Provide the (x, y) coordinate of the cell's center where the given text is located.  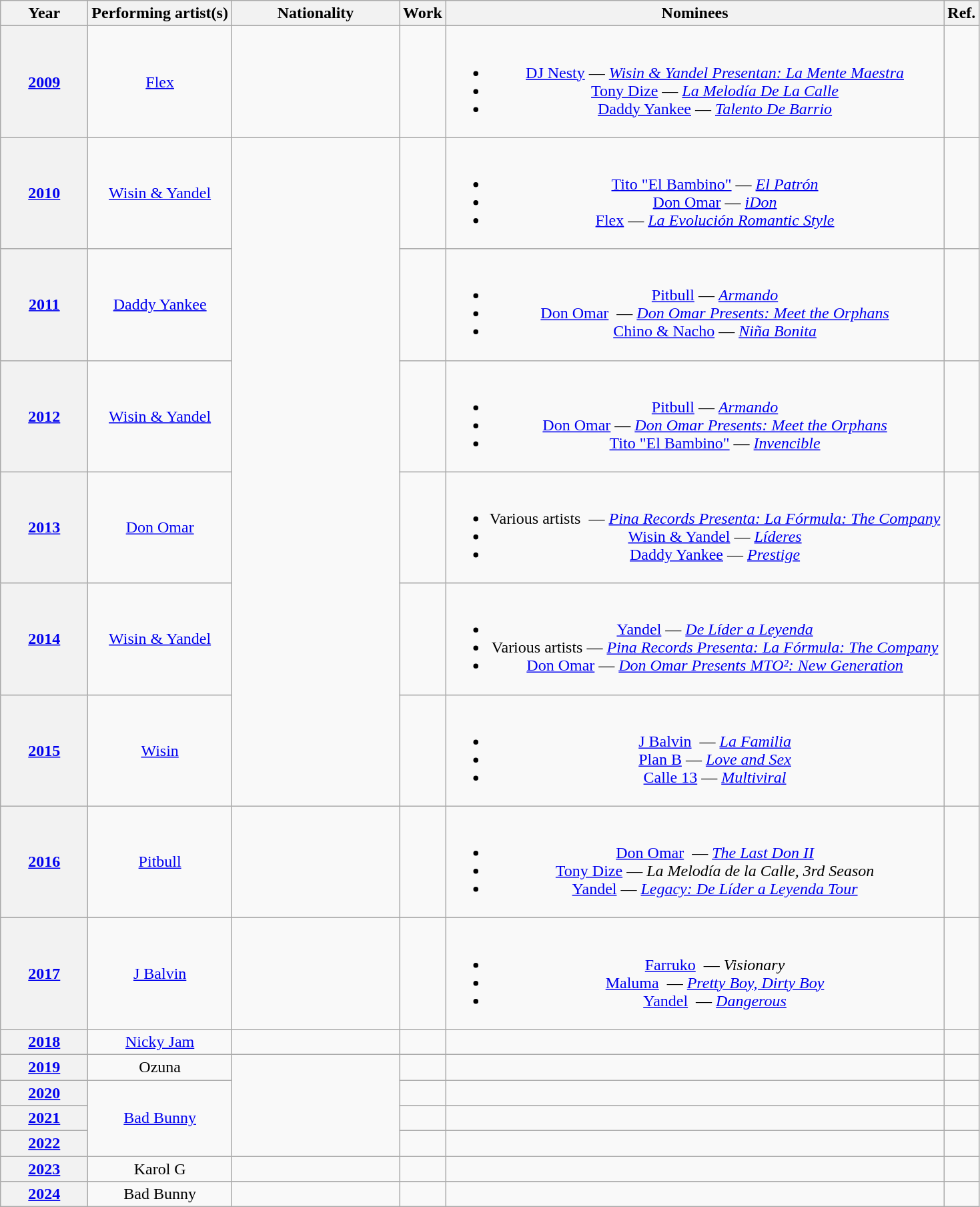
DJ Nesty — Wisin & Yandel Presentan: La Mente MaestraTony Dize — La Melodía De La CalleDaddy Yankee — Talento De Barrio (695, 81)
Nicky Jam (160, 1042)
2013 (44, 527)
2024 (44, 1194)
2015 (44, 750)
Karol G (160, 1169)
J Balvin (160, 973)
Work (423, 13)
2017 (44, 973)
2022 (44, 1144)
Various artists — Pina Records Presenta: La Fórmula: The CompanyWisin & Yandel — LíderesDaddy Yankee — Prestige (695, 527)
Nominees (695, 13)
Nationality (315, 13)
Pitbull — ArmandoDon Omar — Don Omar Presents: Meet the OrphansTito "El Bambino" — Invencible (695, 416)
2011 (44, 304)
2019 (44, 1067)
Flex (160, 81)
2012 (44, 416)
2023 (44, 1169)
Pitbull (160, 862)
Wisin (160, 750)
Ref. (962, 13)
Ozuna (160, 1067)
Don Omar — The Last Don IITony Dize — La Melodía de la Calle, 3rd SeasonYandel — Legacy: De Líder a Leyenda Tour (695, 862)
Pitbull — ArmandoDon Omar — Don Omar Presents: Meet the OrphansChino & Nacho — Niña Bonita (695, 304)
Year (44, 13)
Daddy Yankee (160, 304)
2016 (44, 862)
Don Omar (160, 527)
Farruko — VisionaryMaluma — Pretty Boy, Dirty BoyYandel — Dangerous (695, 973)
Performing artist(s) (160, 13)
Yandel — De Líder a LeyendaVarious artists — Pina Records Presenta: La Fórmula: The CompanyDon Omar — Don Omar Presents MTO²: New Generation (695, 639)
2009 (44, 81)
2021 (44, 1118)
Tito "El Bambino" — El PatrónDon Omar — iDonFlex — La Evolución Romantic Style (695, 193)
2010 (44, 193)
2014 (44, 639)
2020 (44, 1092)
J Balvin — La FamiliaPlan B — Love and SexCalle 13 — Multiviral (695, 750)
2018 (44, 1042)
